Determine the [x, y] coordinate at the center of the cell enclosing the given text.  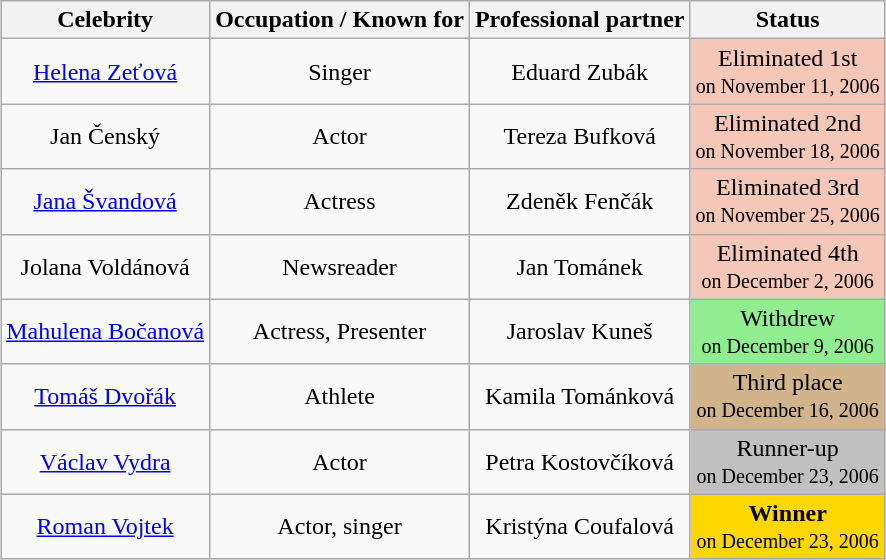
Kristýna Coufalová [580, 526]
Athlete [340, 396]
Professional partner [580, 20]
Jolana Voldánová [106, 266]
Singer [340, 72]
Roman Vojtek [106, 526]
Kamila Tománková [580, 396]
Occupation / Known for [340, 20]
Jana Švandová [106, 202]
Eliminated 1ston November 11, 2006 [788, 72]
Newsreader [340, 266]
Status [788, 20]
Helena Zeťová [106, 72]
Eliminated 4thon December 2, 2006 [788, 266]
Withdrewon December 9, 2006 [788, 332]
Actress, Presenter [340, 332]
Jan Tománek [580, 266]
Eduard Zubák [580, 72]
Tomáš Dvořák [106, 396]
Winner on December 23, 2006 [788, 526]
Jaroslav Kuneš [580, 332]
Runner-upon December 23, 2006 [788, 462]
Václav Vydra [106, 462]
Eliminated 2ndon November 18, 2006 [788, 136]
Actress [340, 202]
Zdeněk Fenčák [580, 202]
Celebrity [106, 20]
Mahulena Bočanová [106, 332]
Third placeon December 16, 2006 [788, 396]
Jan Čenský [106, 136]
Actor, singer [340, 526]
Eliminated 3rdon November 25, 2006 [788, 202]
Petra Kostovčíková [580, 462]
Tereza Bufková [580, 136]
